For the text-containing cell, return its midpoint in [x, y] coordinate format. 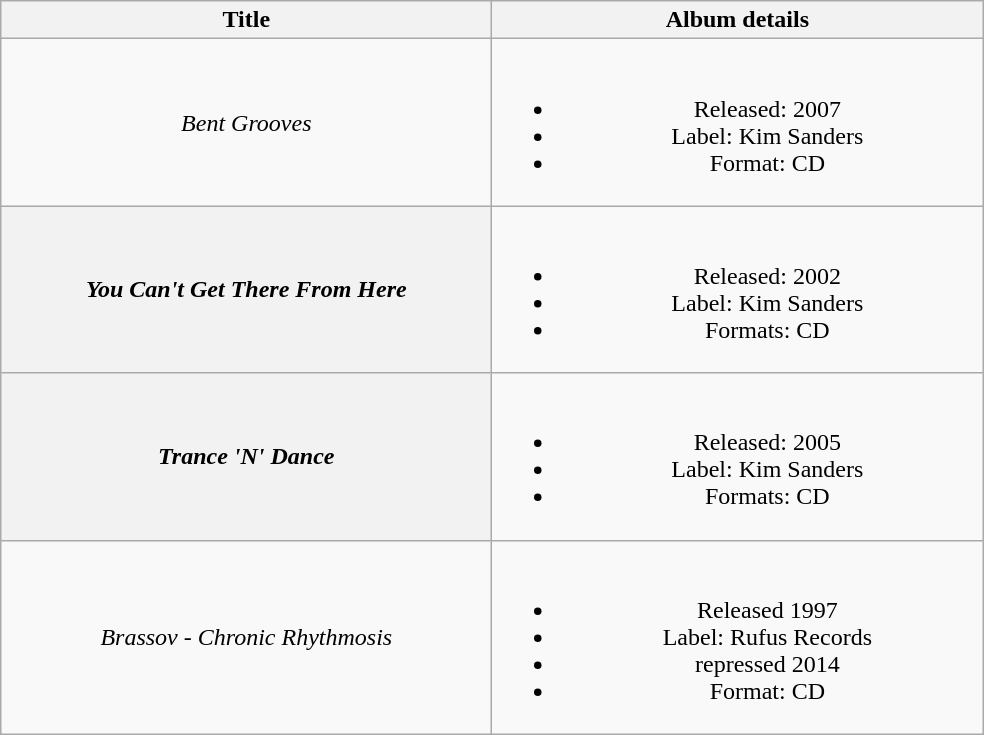
You Can't Get There From Here [246, 290]
Trance 'N' Dance [246, 456]
Title [246, 20]
Released 1997Label: Rufus Recordsrepressed 2014Format: CD [738, 637]
Album details [738, 20]
Released: 2007Label: Kim SandersFormat: CD [738, 122]
Brassov - Chronic Rhythmosis [246, 637]
Released: 2005Label: Kim SandersFormats: CD [738, 456]
Released: 2002Label: Kim SandersFormats: CD [738, 290]
Bent Grooves [246, 122]
